Return [X, Y] of the center of cell containing provided text 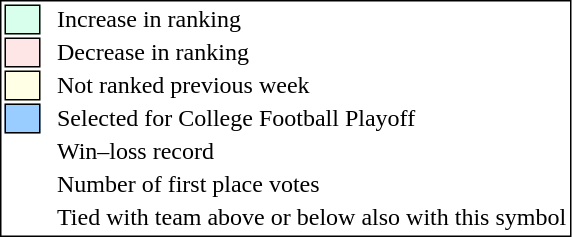
Selected for College Football Playoff [312, 119]
Not ranked previous week [312, 85]
Decrease in ranking [312, 53]
Tied with team above or below also with this symbol [312, 217]
Number of first place votes [312, 185]
Increase in ranking [312, 19]
Win–loss record [312, 151]
